Capture the cell that displays the provided text and extract its [x, y] central coordinate. 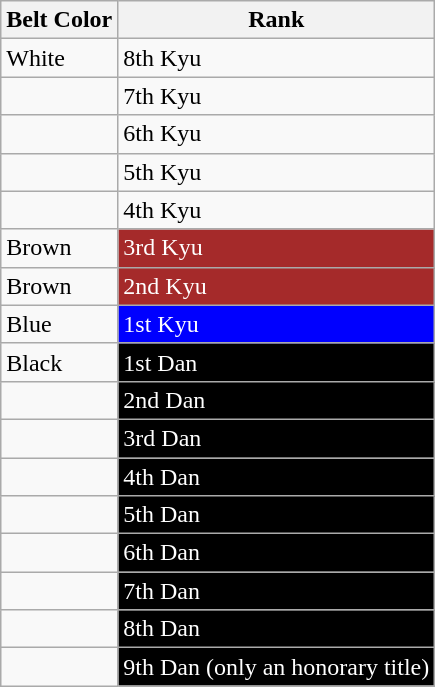
2nd Kyu [276, 286]
White [60, 58]
3rd Dan [276, 438]
3rd Kyu [276, 248]
1st Kyu [276, 324]
8th Dan [276, 629]
7th Kyu [276, 96]
4th Kyu [276, 210]
7th Dan [276, 591]
1st Dan [276, 362]
Rank [276, 20]
Belt Color [60, 20]
Blue [60, 324]
8th Kyu [276, 58]
9th Dan (only an honorary title) [276, 667]
Black [60, 362]
5th Kyu [276, 172]
5th Dan [276, 515]
6th Kyu [276, 134]
4th Dan [276, 477]
6th Dan [276, 553]
2nd Dan [276, 400]
